Pinpoint the cell where the given text exists, returning its (X, Y) midpoint coordinate. 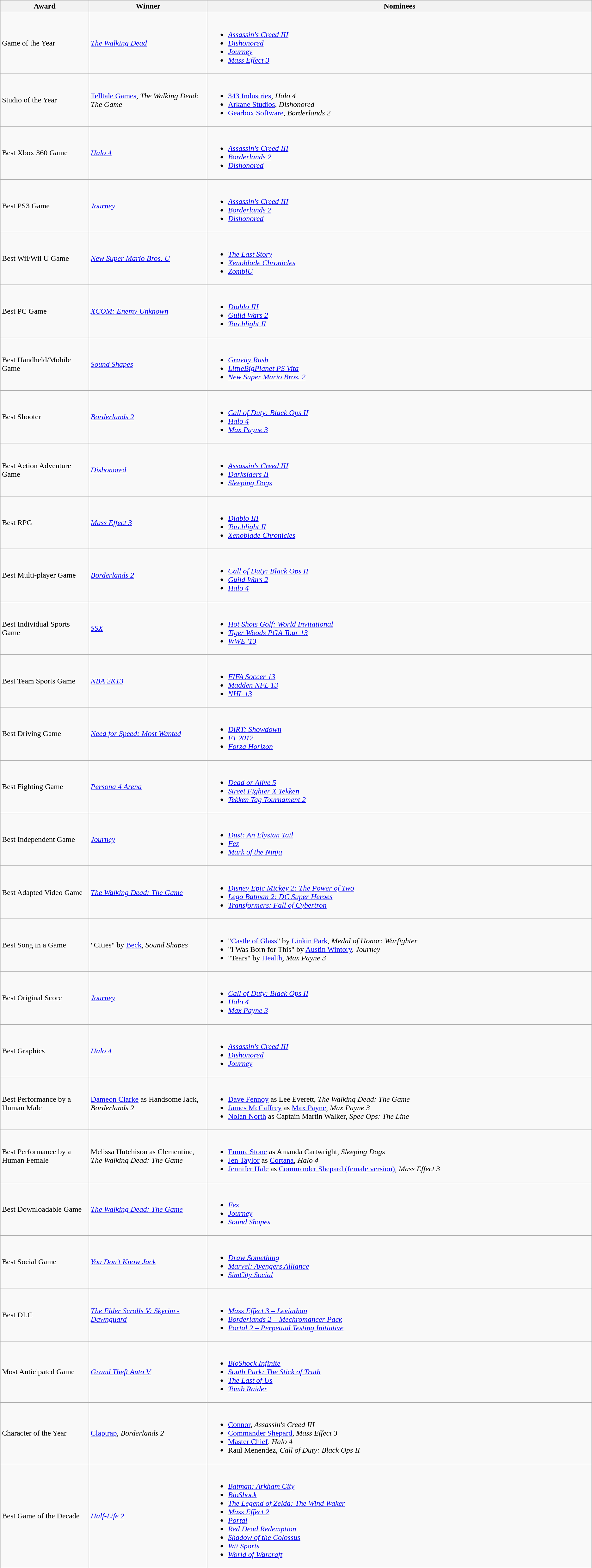
Telltale Games, The Walking Dead: The Game (148, 100)
Emma Stone as Amanda Cartwright, Sleeping DogsJen Taylor as Cortana, Halo 4Jennifer Hale as Commander Shepard (female version), Mass Effect 3 (399, 1156)
Grand Theft Auto V (148, 1372)
Character of the Year (45, 1433)
Diablo IIIGuild Wars 2Torchlight II (399, 311)
The Last StoryXenoblade ChroniclesZombiU (399, 259)
Best Game of the Decade (45, 1516)
Best Multi-player Game (45, 575)
Best Individual Sports Game (45, 628)
Best DLC (45, 1314)
Disney Epic Mickey 2: The Power of TwoLego Batman 2: DC Super HeroesTransformers: Fall of Cybertron (399, 892)
Best Song in a Game (45, 945)
Assassin's Creed IIIDishonoredJourneyMass Effect 3 (399, 43)
Best RPG (45, 522)
Dead or Alive 5Street Fighter X TekkenTekken Tag Tournament 2 (399, 787)
Best Wii/Wii U Game (45, 259)
Sound Shapes (148, 364)
Persona 4 Arena (148, 787)
FIFA Soccer 13Madden NFL 13NHL 13 (399, 681)
Best Downloadable Game (45, 1209)
Connor, Assassin's Creed IIICommander Shepard, Mass Effect 3Master Chief, Halo 4Raul Menendez, Call of Duty: Black Ops II (399, 1433)
Best Independent Game (45, 840)
Mass Effect 3 (148, 522)
BioShock InfiniteSouth Park: The Stick of TruthThe Last of UsTomb Raider (399, 1372)
XCOM: Enemy Unknown (148, 311)
Best Handheld/Mobile Game (45, 364)
Assassin's Creed IIIDarksiders IISleeping Dogs (399, 470)
Melissa Hutchison as Clementine, The Walking Dead: The Game (148, 1156)
Dust: An Elysian TailFezMark of the Ninja (399, 840)
Winner (148, 6)
Need for Speed: Most Wanted (148, 734)
Draw SomethingMarvel: Avengers AllianceSimCity Social (399, 1262)
"Castle of Glass" by Linkin Park, Medal of Honor: Warfighter"I Was Born for This" by Austin Wintory, Journey"Tears" by Health, Max Payne 3 (399, 945)
Best Performance by a Human Female (45, 1156)
Assassin's Creed IIIDishonoredJourney (399, 1051)
You Don't Know Jack (148, 1262)
New Super Mario Bros. U (148, 259)
Nominees (399, 6)
SSX (148, 628)
343 Industries, Halo 4Arkane Studios, DishonoredGearbox Software, Borderlands 2 (399, 100)
Dishonored (148, 470)
Studio of the Year (45, 100)
Best Performance by a Human Male (45, 1103)
DiRT: ShowdownF1 2012Forza Horizon (399, 734)
The Walking Dead (148, 43)
Best Xbox 360 Game (45, 153)
Best Fighting Game (45, 787)
Half-Life 2 (148, 1516)
Best Driving Game (45, 734)
Best Action Adventure Game (45, 470)
Award (45, 6)
Batman: Arkham CityBioShockThe Legend of Zelda: The Wind WakerMass Effect 2PortalRed Dead RedemptionShadow of the ColossusWii SportsWorld of Warcraft (399, 1516)
Best Team Sports Game (45, 681)
The Elder Scrolls V: Skyrim - Dawnguard (148, 1314)
Best Shooter (45, 417)
Claptrap, Borderlands 2 (148, 1433)
Best Graphics (45, 1051)
Call of Duty: Black Ops IIGuild Wars 2Halo 4 (399, 575)
"Cities" by Beck, Sound Shapes (148, 945)
Gravity RushLittleBigPlanet PS VitaNew Super Mario Bros. 2 (399, 364)
Hot Shots Golf: World InvitationalTiger Woods PGA Tour 13WWE '13 (399, 628)
FezJourneySound Shapes (399, 1209)
Dameon Clarke as Handsome Jack, Borderlands 2 (148, 1103)
Diablo IIITorchlight IIXenoblade Chronicles (399, 522)
NBA 2K13 (148, 681)
Best Adapted Video Game (45, 892)
Most Anticipated Game (45, 1372)
Best PS3 Game (45, 205)
Best PC Game (45, 311)
Game of the Year (45, 43)
Best Original Score (45, 998)
Mass Effect 3 – LeviathanBorderlands 2 – Mechromancer PackPortal 2 – Perpetual Testing Initiative (399, 1314)
Best Social Game (45, 1262)
